Extract the (x, y) coordinate from the center of the cell holding the provided text.  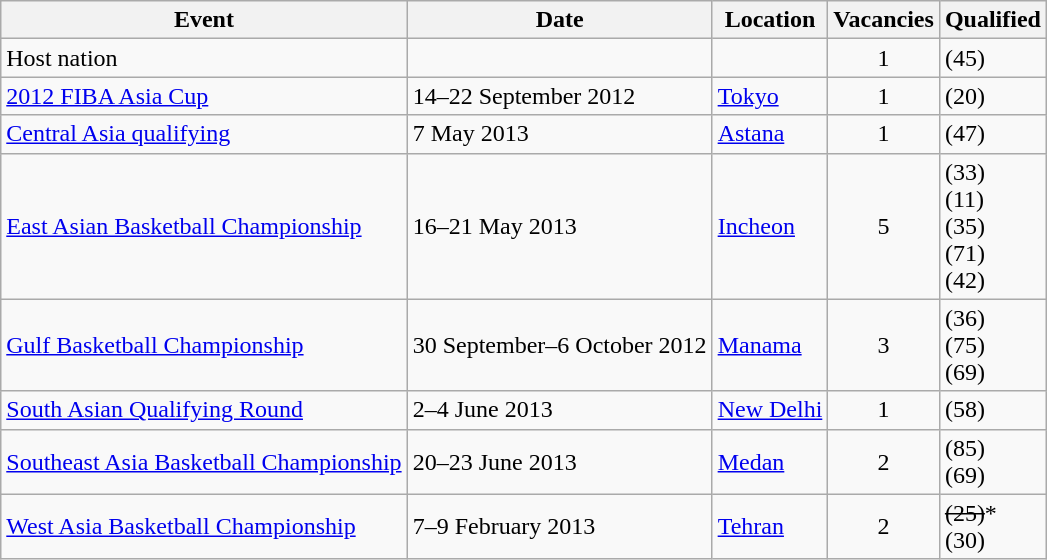
(45) (992, 58)
Gulf Basketball Championship (204, 345)
New Delhi (770, 410)
(58) (992, 410)
16–21 May 2013 (560, 226)
30 September–6 October 2012 (560, 345)
Tokyo (770, 96)
Host nation (204, 58)
Date (560, 20)
7–9 February 2013 (560, 526)
7 May 2013 (560, 134)
(85) (69) (992, 462)
(25)* (30) (992, 526)
Southeast Asia Basketball Championship (204, 462)
(20) (992, 96)
Manama (770, 345)
West Asia Basketball Championship (204, 526)
Qualified (992, 20)
(33) (11) (35) (71) (42) (992, 226)
3 (884, 345)
South Asian Qualifying Round (204, 410)
Vacancies (884, 20)
5 (884, 226)
2–4 June 2013 (560, 410)
2012 FIBA Asia Cup (204, 96)
Tehran (770, 526)
Event (204, 20)
14–22 September 2012 (560, 96)
(47) (992, 134)
Location (770, 20)
Incheon (770, 226)
Central Asia qualifying (204, 134)
East Asian Basketball Championship (204, 226)
(36) (75) (69) (992, 345)
Astana (770, 134)
Medan (770, 462)
20–23 June 2013 (560, 462)
